Capture the cell that displays the provided text and extract its [x, y] central coordinate. 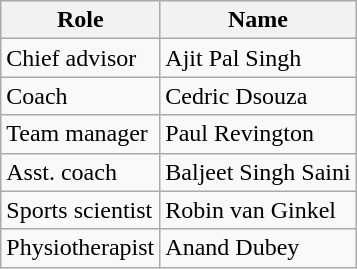
Baljeet Singh Saini [258, 172]
Paul Revington [258, 134]
Physiotherapist [80, 248]
Asst. coach [80, 172]
Team manager [80, 134]
Role [80, 20]
Name [258, 20]
Anand Dubey [258, 248]
Sports scientist [80, 210]
Chief advisor [80, 58]
Robin van Ginkel [258, 210]
Coach [80, 96]
Cedric Dsouza [258, 96]
Ajit Pal Singh [258, 58]
